Determine the (x, y) coordinate at the center of the cell enclosing the given text.  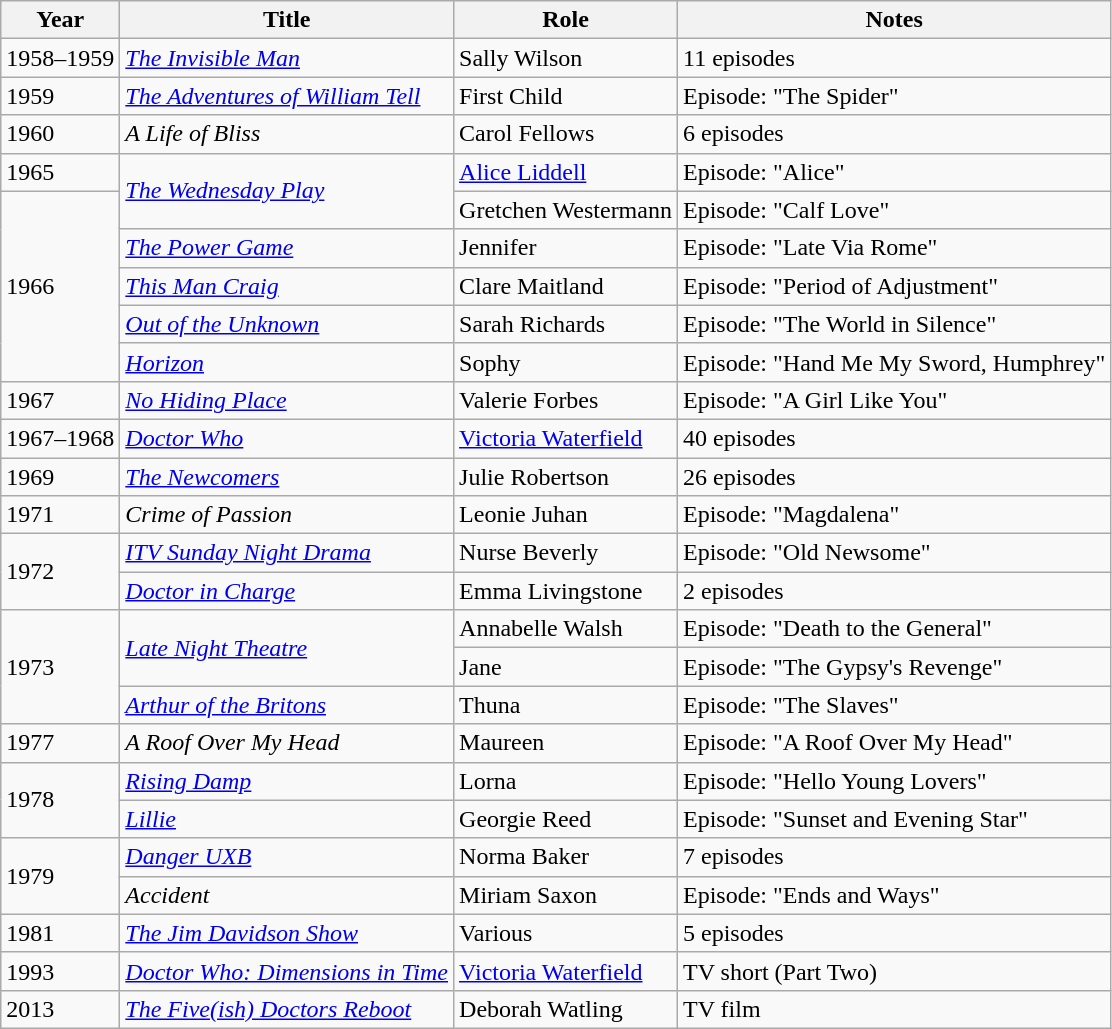
Valerie Forbes (566, 400)
Out of the Unknown (287, 324)
Episode: "The World in Silence" (894, 324)
26 episodes (894, 477)
Sophy (566, 362)
1959 (60, 96)
The Jim Davidson Show (287, 933)
Episode: "The Spider" (894, 96)
1981 (60, 933)
TV short (Part Two) (894, 971)
Carol Fellows (566, 134)
Annabelle Walsh (566, 629)
1967–1968 (60, 438)
1967 (60, 400)
Georgie Reed (566, 819)
5 episodes (894, 933)
2 episodes (894, 591)
Alice Liddell (566, 172)
Crime of Passion (287, 515)
The Newcomers (287, 477)
Episode: "Calf Love" (894, 210)
2013 (60, 1009)
Episode: "Period of Adjustment" (894, 286)
Jane (566, 667)
Episode: "Alice" (894, 172)
Episode: "Hello Young Lovers" (894, 781)
Doctor Who: Dimensions in Time (287, 971)
Role (566, 20)
1971 (60, 515)
Miriam Saxon (566, 895)
The Wednesday Play (287, 191)
Leonie Juhan (566, 515)
1969 (60, 477)
Doctor Who (287, 438)
Gretchen Westermann (566, 210)
ITV Sunday Night Drama (287, 553)
1979 (60, 876)
Danger UXB (287, 857)
Notes (894, 20)
1966 (60, 286)
1965 (60, 172)
Arthur of the Britons (287, 705)
Episode: "Death to the General" (894, 629)
Sarah Richards (566, 324)
11 episodes (894, 58)
Rising Damp (287, 781)
Horizon (287, 362)
1958–1959 (60, 58)
Episode: "The Slaves" (894, 705)
Episode: "Old Newsome" (894, 553)
1977 (60, 743)
1972 (60, 572)
1960 (60, 134)
Episode: "Sunset and Evening Star" (894, 819)
First Child (566, 96)
Episode: "A Girl Like You" (894, 400)
Lillie (287, 819)
Accident (287, 895)
This Man Craig (287, 286)
Thuna (566, 705)
Deborah Watling (566, 1009)
Nurse Beverly (566, 553)
No Hiding Place (287, 400)
Jennifer (566, 248)
Episode: "Late Via Rome" (894, 248)
Episode: "Ends and Ways" (894, 895)
40 episodes (894, 438)
The Adventures of William Tell (287, 96)
Episode: "Hand Me My Sword, Humphrey" (894, 362)
Clare Maitland (566, 286)
Title (287, 20)
Julie Robertson (566, 477)
Episode: "The Gypsy's Revenge" (894, 667)
The Power Game (287, 248)
Various (566, 933)
1993 (60, 971)
Doctor in Charge (287, 591)
TV film (894, 1009)
Emma Livingstone (566, 591)
Lorna (566, 781)
Maureen (566, 743)
Norma Baker (566, 857)
Episode: "A Roof Over My Head" (894, 743)
The Invisible Man (287, 58)
A Life of Bliss (287, 134)
Episode: "Magdalena" (894, 515)
Sally Wilson (566, 58)
A Roof Over My Head (287, 743)
7 episodes (894, 857)
Year (60, 20)
Late Night Theatre (287, 648)
6 episodes (894, 134)
1973 (60, 667)
1978 (60, 800)
The Five(ish) Doctors Reboot (287, 1009)
